For the text-containing cell, return its midpoint in (x, y) coordinate format. 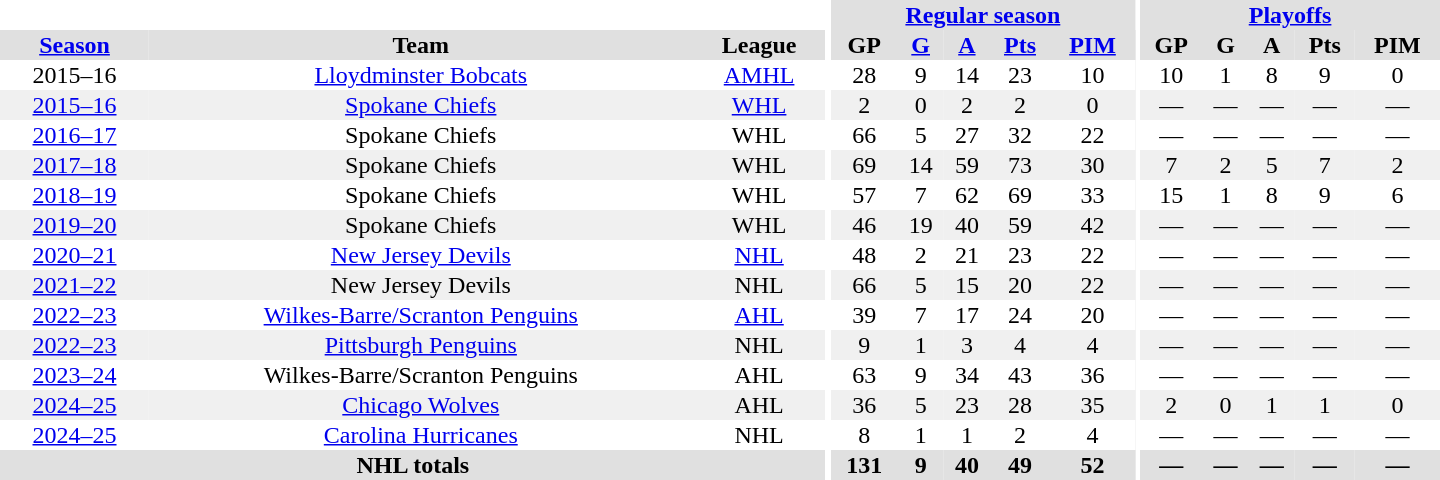
27 (967, 135)
34 (967, 375)
Carolina Hurricanes (421, 435)
2018–19 (74, 195)
Pittsburgh Penguins (421, 345)
43 (1020, 375)
57 (864, 195)
Team (421, 45)
131 (864, 465)
42 (1092, 225)
NHL totals (413, 465)
2017–18 (74, 165)
AMHL (760, 75)
21 (967, 255)
Regular season (983, 15)
Season (74, 45)
Chicago Wolves (421, 405)
Lloydminster Bobcats (421, 75)
6 (1398, 195)
Playoffs (1290, 15)
2023–24 (74, 375)
17 (967, 315)
League (760, 45)
30 (1092, 165)
19 (921, 225)
73 (1020, 165)
33 (1092, 195)
24 (1020, 315)
32 (1020, 135)
2020–21 (74, 255)
2021–22 (74, 285)
3 (967, 345)
62 (967, 195)
63 (864, 375)
48 (864, 255)
46 (864, 225)
2019–20 (74, 225)
49 (1020, 465)
35 (1092, 405)
39 (864, 315)
52 (1092, 465)
2016–17 (74, 135)
